Determine the [x, y] coordinate at the center of the cell enclosing the given text.  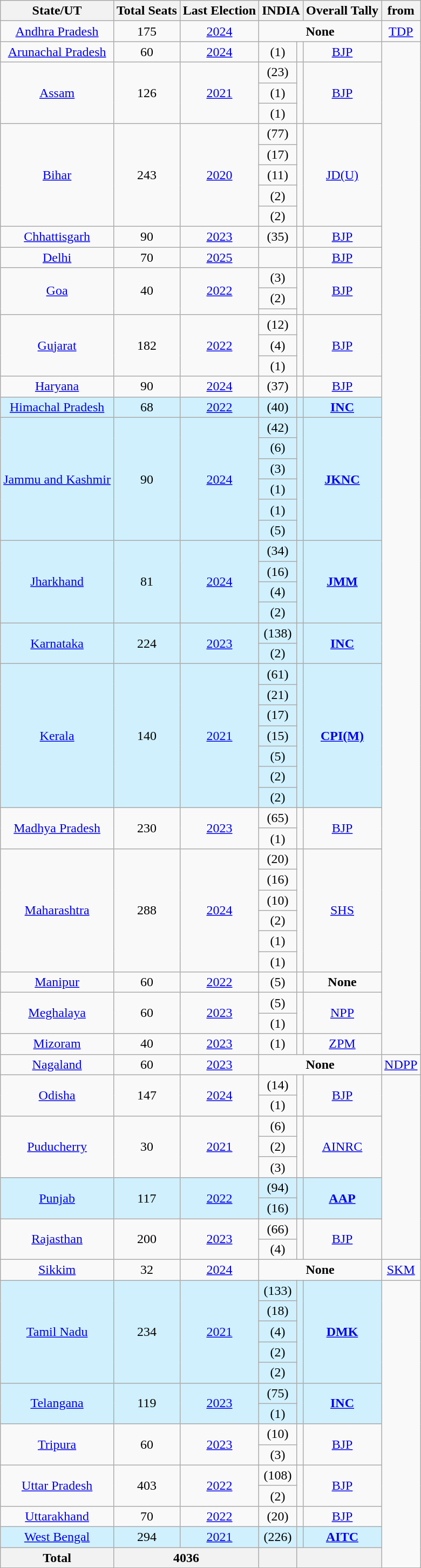
Overall Tally [342, 11]
Goa [57, 291]
117 [147, 1198]
230 [147, 828]
Nagaland [57, 1064]
182 [147, 345]
Karnataka [57, 643]
(37) [278, 386]
Odisha [57, 1095]
TDP [401, 31]
243 [147, 175]
(75) [278, 1393]
(14) [278, 1085]
2025 [219, 257]
(77) [278, 134]
Madhya Pradesh [57, 828]
Punjab [57, 1198]
Puducherry [57, 1146]
ZPM [342, 1044]
Rajasthan [57, 1239]
Uttarakhand [57, 1516]
Gujarat [57, 345]
4036 [186, 1557]
Arunachal Pradesh [57, 52]
DMK [342, 1332]
Jharkhand [57, 581]
(34) [278, 551]
126 [147, 93]
Maharashtra [57, 910]
Uttar Pradesh [57, 1485]
Meghalaya [57, 1013]
(35) [278, 236]
(226) [278, 1537]
(21) [278, 695]
68 [147, 407]
(12) [278, 325]
32 [147, 1270]
(65) [278, 818]
Tamil Nadu [57, 1332]
30 [147, 1146]
Jammu and Kashmir [57, 479]
CPI(M) [342, 736]
INDIA [281, 11]
Last Election [219, 11]
AINRC [342, 1146]
from [401, 11]
(138) [278, 633]
JKNC [342, 479]
175 [147, 31]
SKM [401, 1270]
NPP [342, 1013]
(66) [278, 1229]
Chhattisgarh [57, 236]
West Bengal [57, 1537]
(94) [278, 1187]
SHS [342, 910]
Telangana [57, 1403]
(23) [278, 72]
2020 [219, 175]
(61) [278, 674]
Delhi [57, 257]
State/UT [57, 11]
Manipur [57, 982]
(108) [278, 1475]
Kerala [57, 736]
AITC [342, 1537]
Andhra Pradesh [57, 31]
224 [147, 643]
JMM [342, 581]
Assam [57, 93]
119 [147, 1403]
288 [147, 910]
Total [57, 1557]
200 [147, 1239]
Haryana [57, 386]
147 [147, 1095]
(18) [278, 1311]
Sikkim [57, 1270]
JD(U) [342, 175]
Himachal Pradesh [57, 407]
403 [147, 1485]
(40) [278, 407]
234 [147, 1332]
Total Seats [147, 11]
(42) [278, 427]
AAP [342, 1198]
Bihar [57, 175]
(15) [278, 736]
Mizoram [57, 1044]
(11) [278, 175]
(133) [278, 1291]
140 [147, 736]
81 [147, 581]
Tripura [57, 1444]
NDPP [401, 1064]
294 [147, 1537]
